Scan for the cell matching the given text and deliver its (X, Y) coordinate at center. 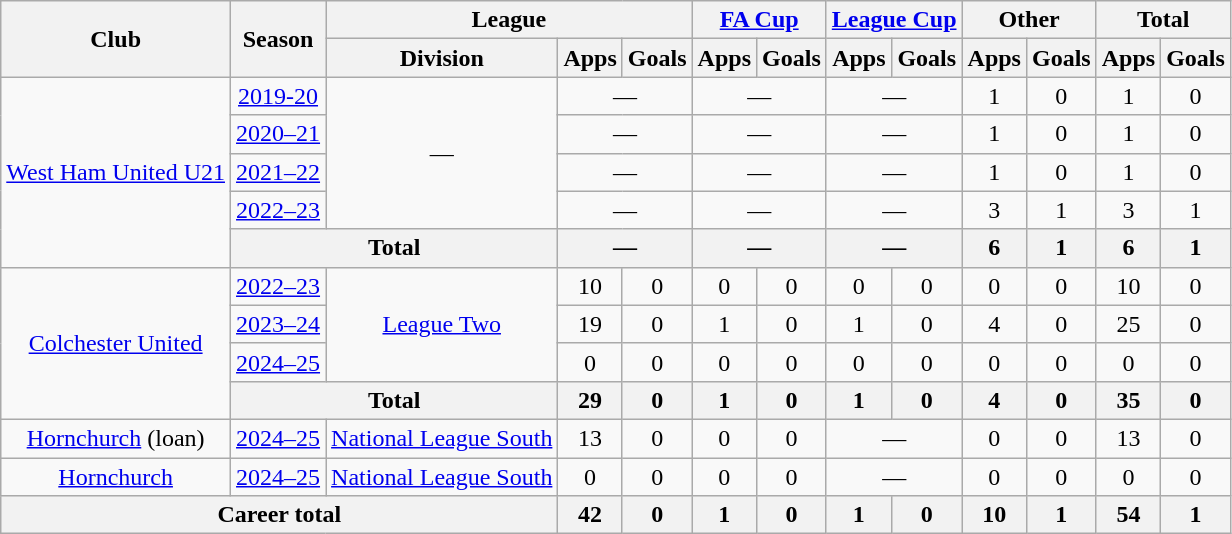
Other (1029, 20)
Club (116, 39)
54 (1128, 515)
35 (1128, 400)
Career total (280, 515)
Season (278, 39)
19 (590, 324)
West Ham United U21 (116, 172)
29 (590, 400)
42 (590, 515)
Hornchurch (116, 477)
FA Cup (759, 20)
Colchester United (116, 343)
2019-20 (278, 96)
Division (442, 58)
League (510, 20)
League Cup (894, 20)
25 (1128, 324)
2023–24 (278, 324)
2021–22 (278, 172)
Hornchurch (loan) (116, 438)
League Two (442, 324)
2020–21 (278, 134)
